Locate the cell with the specified text and output its (X, Y) center coordinate. 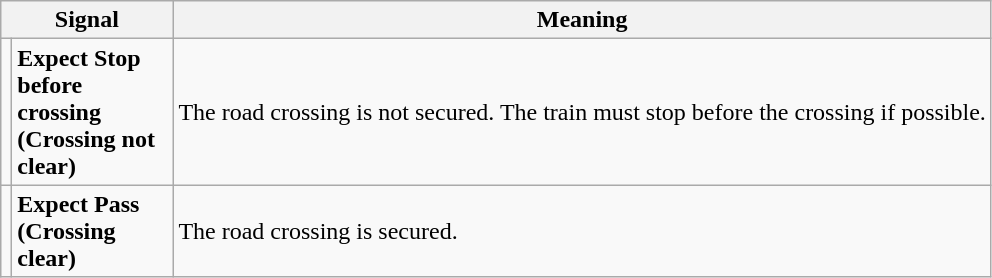
Expect Pass(Crossing clear) (92, 231)
The road crossing is not secured. The train must stop before the crossing if possible. (582, 112)
Signal (87, 20)
Meaning (582, 20)
Expect Stop before crossing(Crossing not clear) (92, 112)
The road crossing is secured. (582, 231)
